Return (X, Y) of the center of cell containing provided text 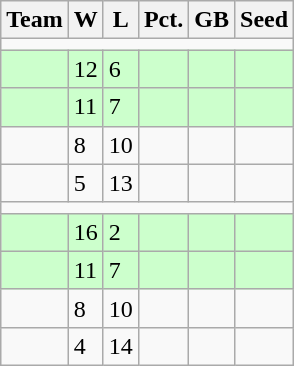
4 (86, 346)
2 (120, 232)
L (120, 20)
13 (120, 183)
14 (120, 346)
5 (86, 183)
16 (86, 232)
W (86, 20)
GB (212, 20)
Team (35, 20)
6 (120, 69)
Seed (264, 20)
Pct. (163, 20)
12 (86, 69)
